Capture the cell that displays the provided text and extract its (x, y) central coordinate. 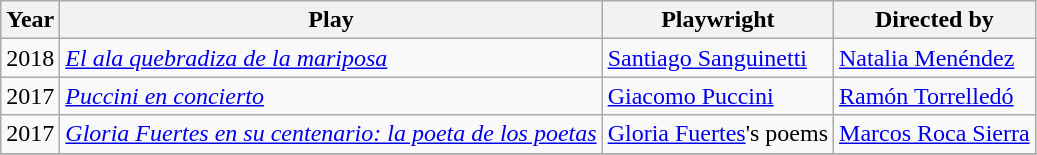
2018 (30, 58)
Natalia Menéndez (935, 58)
Directed by (935, 20)
Playwright (718, 20)
Ramón Torrelledó (935, 96)
Gloria Fuertes en su centenario: la poeta de los poetas (331, 134)
Giacomo Puccini (718, 96)
Year (30, 20)
Play (331, 20)
Marcos Roca Sierra (935, 134)
Santiago Sanguinetti (718, 58)
El ala quebradiza de la mariposa (331, 58)
Gloria Fuertes's poems (718, 134)
Puccini en concierto (331, 96)
